Find where the given text appears and provide that cell's center as (X, Y) coordinate. 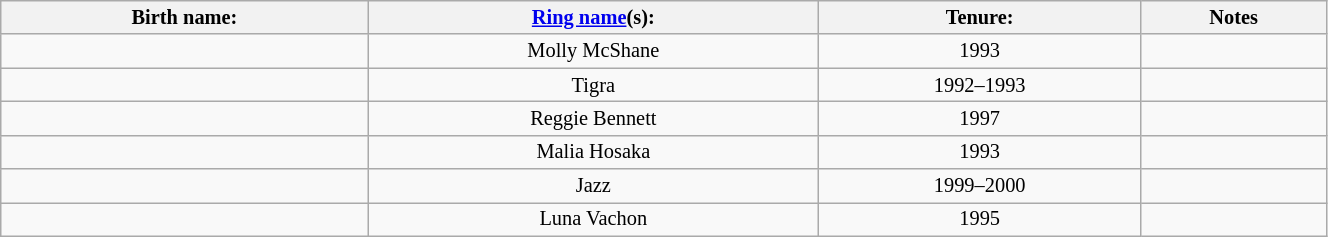
Tigra (593, 85)
Notes (1234, 17)
Jazz (593, 186)
Ring name(s): (593, 17)
Birth name: (184, 17)
Malia Hosaka (593, 152)
Tenure: (979, 17)
1992–1993 (979, 85)
1995 (979, 219)
Molly McShane (593, 51)
1997 (979, 118)
Luna Vachon (593, 219)
Reggie Bennett (593, 118)
1999–2000 (979, 186)
